Identify which cell holds the provided text, then report its [X, Y] central coordinate. 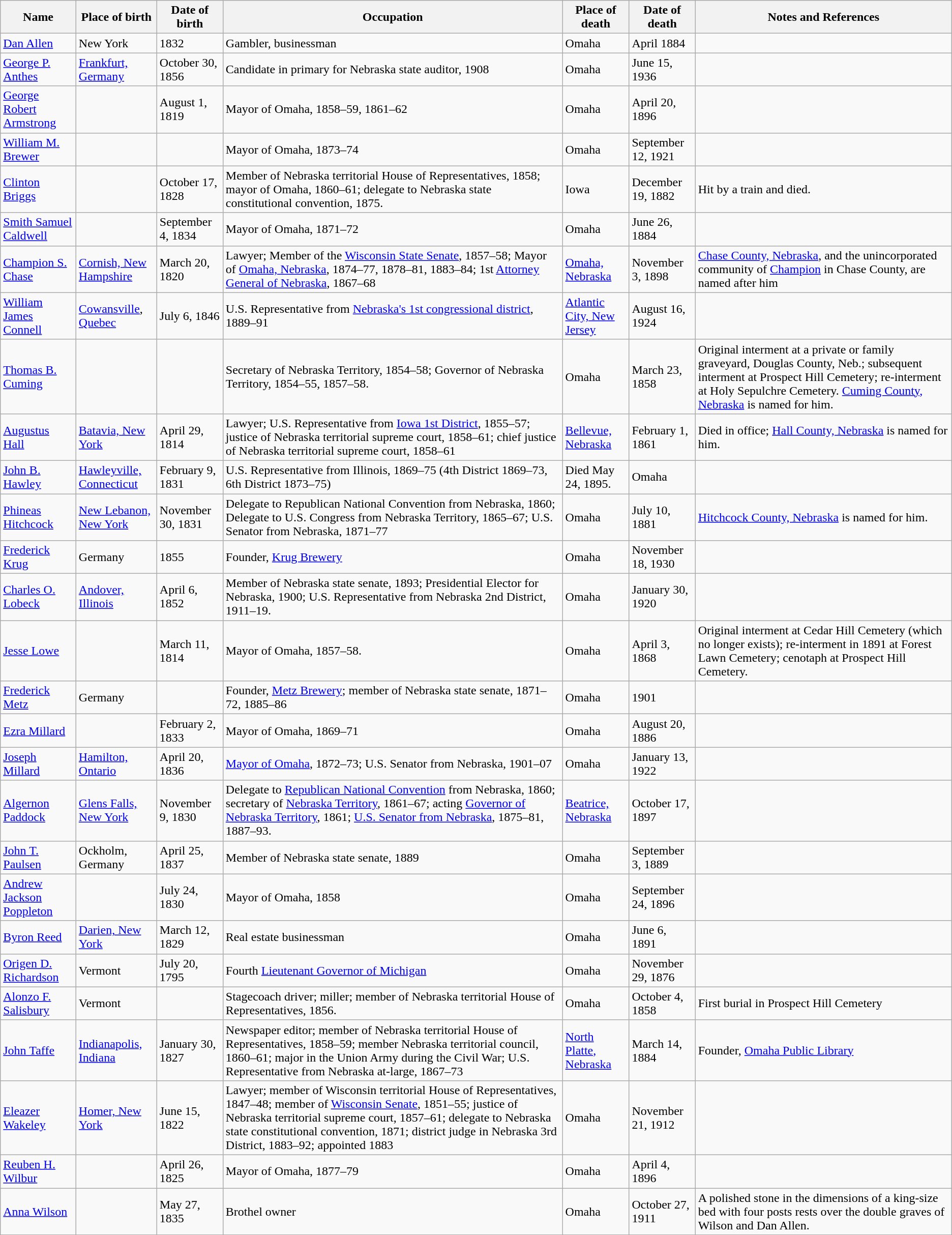
Frankfurt, Germany [116, 69]
Mayor of Omaha, 1869–71 [393, 730]
George Robert Armstrong [39, 109]
Ezra Millard [39, 730]
March 23, 1858 [662, 376]
Frederick Metz [39, 698]
November 18, 1930 [662, 557]
U.S. Representative from Nebraska's 1st congressional district, 1889–91 [393, 316]
Place of birth [116, 17]
Date of birth [190, 17]
Eleazer Wakeley [39, 1118]
April 20, 1896 [662, 109]
Byron Reed [39, 937]
March 12, 1829 [190, 937]
Candidate in primary for Nebraska state auditor, 1908 [393, 69]
Indianapolis, Indiana [116, 1050]
Fourth Lieutenant Governor of Michigan [393, 971]
Omaha, Nebraska [596, 269]
Iowa [596, 189]
Mayor of Omaha, 1877–79 [393, 1171]
William James Connell [39, 316]
Thomas B. Cuming [39, 376]
1855 [190, 557]
Died in office; Hall County, Nebraska is named for him. [823, 437]
Atlantic City, New Jersey [596, 316]
May 27, 1835 [190, 1212]
Stagecoach driver; miller; member of Nebraska territorial House of Representatives, 1856. [393, 1003]
Augustus Hall [39, 437]
Mayor of Omaha, 1857–58. [393, 651]
April 3, 1868 [662, 651]
November 21, 1912 [662, 1118]
Founder, Metz Brewery; member of Nebraska state senate, 1871–72, 1885–86 [393, 698]
Died May 24, 1895. [596, 477]
January 30, 1920 [662, 597]
John Taffe [39, 1050]
Secretary of Nebraska Territory, 1854–58; Governor of Nebraska Territory, 1854–55, 1857–58. [393, 376]
December 19, 1882 [662, 189]
New York [116, 43]
Bellevue, Nebraska [596, 437]
Gambler, businessman [393, 43]
April 26, 1825 [190, 1171]
February 2, 1833 [190, 730]
Champion S. Chase [39, 269]
A polished stone in the dimensions of a king-size bed with four posts rests over the double graves of Wilson and Dan Allen. [823, 1212]
June 15, 1822 [190, 1118]
November 3, 1898 [662, 269]
October 4, 1858 [662, 1003]
November 30, 1831 [190, 517]
Member of Nebraska state senate, 1893; Presidential Elector for Nebraska, 1900; U.S. Representative from Nebraska 2nd District, 1911–19. [393, 597]
Alonzo F. Salisbury [39, 1003]
November 29, 1876 [662, 971]
Hamilton, Ontario [116, 764]
February 9, 1831 [190, 477]
George P. Anthes [39, 69]
October 27, 1911 [662, 1212]
January 30, 1827 [190, 1050]
January 13, 1922 [662, 764]
Andover, Illinois [116, 597]
John B. Hawley [39, 477]
August 1, 1819 [190, 109]
U.S. Representative from Illinois, 1869–75 (4th District 1869–73, 6th District 1873–75) [393, 477]
April 4, 1896 [662, 1171]
Mayor of Omaha, 1873–74 [393, 150]
Member of Nebraska territorial House of Representatives, 1858; mayor of Omaha, 1860–61; delegate to Nebraska state constitutional convention, 1875. [393, 189]
North Platte, Nebraska [596, 1050]
February 1, 1861 [662, 437]
Andrew Jackson Poppleton [39, 897]
Place of death [596, 17]
September 3, 1889 [662, 858]
July 10, 1881 [662, 517]
Ockholm, Germany [116, 858]
Jesse Lowe [39, 651]
First burial in Prospect Hill Cemetery [823, 1003]
Date of death [662, 17]
October 17, 1828 [190, 189]
Notes and References [823, 17]
November 9, 1830 [190, 811]
Smith Samuel Caldwell [39, 229]
April 1884 [662, 43]
New Lebanon, New York [116, 517]
Mayor of Omaha, 1871–72 [393, 229]
Mayor of Omaha, 1872–73; U.S. Senator from Nebraska, 1901–07 [393, 764]
Hit by a train and died. [823, 189]
Batavia, New York [116, 437]
Beatrice, Nebraska [596, 811]
March 14, 1884 [662, 1050]
Joseph Millard [39, 764]
Founder, Krug Brewery [393, 557]
Mayor of Omaha, 1858–59, 1861–62 [393, 109]
Name [39, 17]
William M. Brewer [39, 150]
March 11, 1814 [190, 651]
April 6, 1852 [190, 597]
John T. Paulsen [39, 858]
Clinton Briggs [39, 189]
April 29, 1814 [190, 437]
March 20, 1820 [190, 269]
Phineas Hitchcock [39, 517]
Lawyer; Member of the Wisconsin State Senate, 1857–58; Mayor of Omaha, Nebraska, 1874–77, 1878–81, 1883–84; 1st Attorney General of Nebraska, 1867–68 [393, 269]
1901 [662, 698]
Member of Nebraska state senate, 1889 [393, 858]
June 26, 1884 [662, 229]
Cowansville, Quebec [116, 316]
Mayor of Omaha, 1858 [393, 897]
April 25, 1837 [190, 858]
June 6, 1891 [662, 937]
Cornish, New Hampshire [116, 269]
July 20, 1795 [190, 971]
Reuben H. Wilbur [39, 1171]
Homer, New York [116, 1118]
Brothel owner [393, 1212]
Anna Wilson [39, 1212]
Frederick Krug [39, 557]
Real estate businessman [393, 937]
August 16, 1924 [662, 316]
August 20, 1886 [662, 730]
1832 [190, 43]
Darien, New York [116, 937]
Charles O. Lobeck [39, 597]
October 17, 1897 [662, 811]
Glens Falls, New York [116, 811]
Dan Allen [39, 43]
Hitchcock County, Nebraska is named for him. [823, 517]
Chase County, Nebraska, and the unincorporated community of Champion in Chase County, are named after him [823, 269]
July 6, 1846 [190, 316]
June 15, 1936 [662, 69]
Origen D. Richardson [39, 971]
September 4, 1834 [190, 229]
October 30, 1856 [190, 69]
September 24, 1896 [662, 897]
September 12, 1921 [662, 150]
July 24, 1830 [190, 897]
Hawleyville, Connecticut [116, 477]
Founder, Omaha Public Library [823, 1050]
April 20, 1836 [190, 764]
Algernon Paddock [39, 811]
Original interment at Cedar Hill Cemetery (which no longer exists); re-interment in 1891 at Forest Lawn Cemetery; cenotaph at Prospect Hill Cemetery. [823, 651]
Occupation [393, 17]
